Detect which cell encompasses the target text, then output its (x, y) center coordinate. 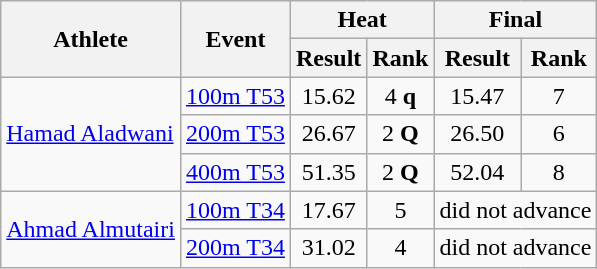
Final (516, 20)
200m T53 (235, 134)
100m T34 (235, 210)
5 (400, 210)
15.47 (478, 96)
51.35 (328, 172)
6 (559, 134)
200m T34 (235, 248)
100m T53 (235, 96)
31.02 (328, 248)
8 (559, 172)
52.04 (478, 172)
Hamad Aladwani (91, 134)
4 q (400, 96)
400m T53 (235, 172)
17.67 (328, 210)
Ahmad Almutairi (91, 229)
15.62 (328, 96)
26.67 (328, 134)
Athlete (91, 39)
Event (235, 39)
26.50 (478, 134)
7 (559, 96)
4 (400, 248)
Heat (362, 20)
